Return [X, Y] of the center of cell containing provided text 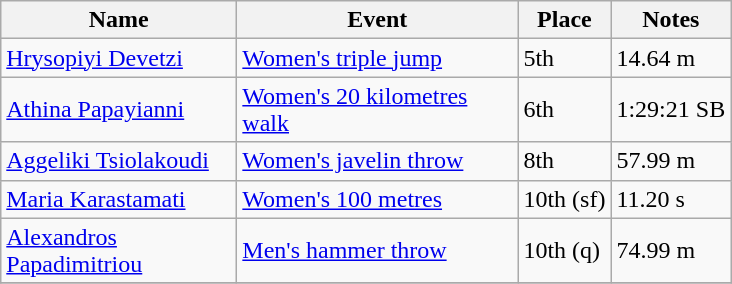
Women's javelin throw [378, 161]
Hrysopiyi Devetzi [119, 58]
Alexandros Papadimitriou [119, 250]
74.99 m [671, 250]
10th (sf) [564, 199]
5th [564, 58]
Men's hammer throw [378, 250]
1:29:21 SB [671, 110]
Women's 20 kilometres walk [378, 110]
Notes [671, 20]
Maria Karastamati [119, 199]
57.99 m [671, 161]
6th [564, 110]
11.20 s [671, 199]
8th [564, 161]
14.64 m [671, 58]
Name [119, 20]
Athina Papayianni [119, 110]
Event [378, 20]
Women's 100 metres [378, 199]
Place [564, 20]
Women's triple jump [378, 58]
Aggeliki Tsiolakoudi [119, 161]
10th (q) [564, 250]
